Capture the cell that displays the provided text and extract its (X, Y) central coordinate. 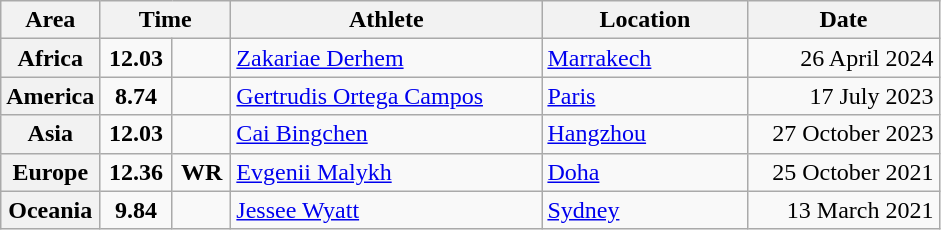
25 October 2021 (844, 172)
Asia (50, 134)
Doha (645, 172)
America (50, 96)
12.36 (136, 172)
Gertrudis Ortega Campos (386, 96)
13 March 2021 (844, 210)
26 April 2024 (844, 58)
Location (645, 20)
Cai Bingchen (386, 134)
17 July 2023 (844, 96)
Marrakech (645, 58)
Time (166, 20)
Oceania (50, 210)
Zakariae Derhem (386, 58)
Area (50, 20)
27 October 2023 (844, 134)
Europe (50, 172)
WR (201, 172)
Jessee Wyatt (386, 210)
Paris (645, 96)
Athlete (386, 20)
Africa (50, 58)
Hangzhou (645, 134)
Evgenii Malykh (386, 172)
8.74 (136, 96)
9.84 (136, 210)
Sydney (645, 210)
Date (844, 20)
